Scan for the cell matching the given text and deliver its (X, Y) coordinate at center. 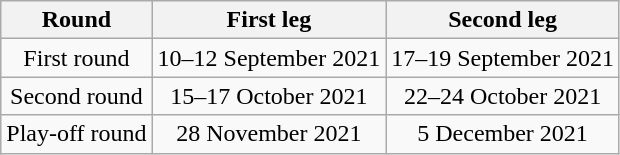
Round (76, 20)
Second leg (503, 20)
10–12 September 2021 (269, 58)
First leg (269, 20)
15–17 October 2021 (269, 96)
17–19 September 2021 (503, 58)
First round (76, 58)
5 December 2021 (503, 134)
Play-off round (76, 134)
22–24 October 2021 (503, 96)
Second round (76, 96)
28 November 2021 (269, 134)
